Locate the cell with the specified text and output its [x, y] center coordinate. 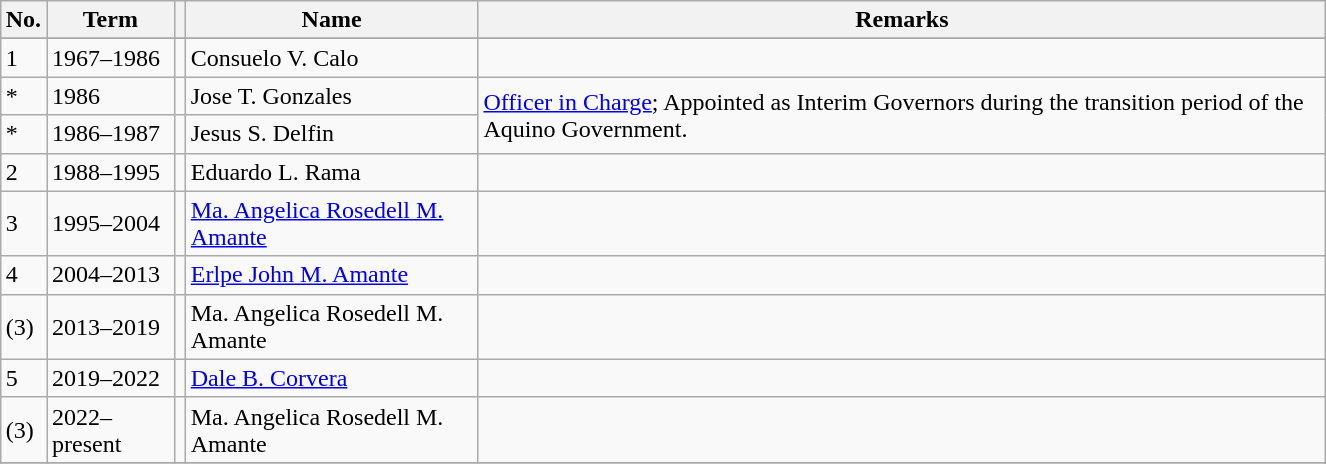
Consuelo V. Calo [332, 58]
Jose T. Gonzales [332, 96]
4 [23, 275]
2022–present [111, 430]
2013–2019 [111, 326]
Jesus S. Delfin [332, 134]
1986 [111, 96]
1967–1986 [111, 58]
2019–2022 [111, 378]
Eduardo L. Rama [332, 172]
No. [23, 20]
Remarks [902, 20]
1995–2004 [111, 224]
5 [23, 378]
2 [23, 172]
2004–2013 [111, 275]
3 [23, 224]
1 [23, 58]
Name [332, 20]
Erlpe John M. Amante [332, 275]
Dale B. Corvera [332, 378]
Officer in Charge; Appointed as Interim Governors during the transition period of the Aquino Government. [902, 115]
1986–1987 [111, 134]
Term [111, 20]
1988–1995 [111, 172]
